For the text-containing cell, return its midpoint in (x, y) coordinate format. 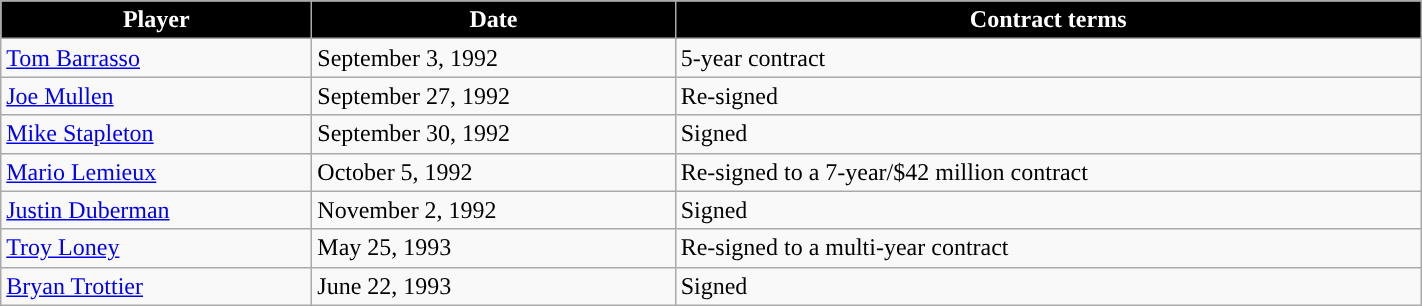
June 22, 1993 (494, 286)
Mike Stapleton (156, 134)
Troy Loney (156, 248)
September 3, 1992 (494, 58)
May 25, 1993 (494, 248)
Tom Barrasso (156, 58)
Re-signed to a 7-year/$42 million contract (1048, 172)
Contract terms (1048, 20)
September 30, 1992 (494, 134)
Date (494, 20)
November 2, 1992 (494, 210)
Player (156, 20)
Re-signed to a multi-year contract (1048, 248)
September 27, 1992 (494, 96)
October 5, 1992 (494, 172)
Re-signed (1048, 96)
Justin Duberman (156, 210)
Joe Mullen (156, 96)
Bryan Trottier (156, 286)
5-year contract (1048, 58)
Mario Lemieux (156, 172)
